Capture the cell that displays the provided text and extract its (X, Y) central coordinate. 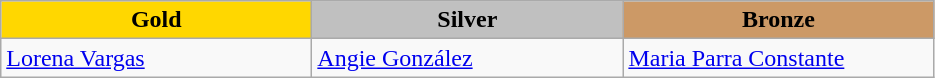
Bronze (778, 20)
Angie González (468, 58)
Silver (468, 20)
Gold (156, 20)
Maria Parra Constante (778, 58)
Lorena Vargas (156, 58)
